Extract the (X, Y) coordinate from the center of the cell holding the provided text.  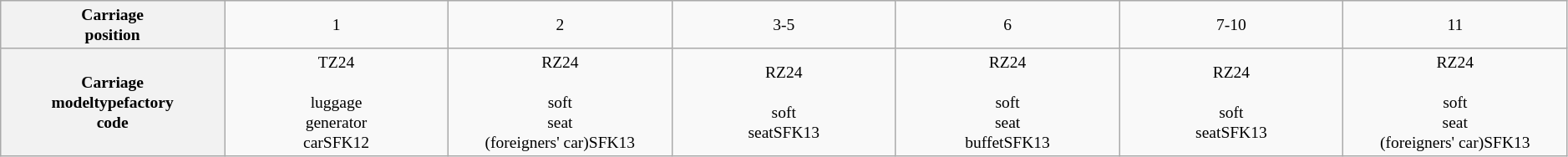
7-10 (1231, 25)
TZ24luggagegeneratorcarSFK12 (337, 102)
6 (1007, 25)
11 (1455, 25)
RZ24softseatbuffetSFK13 (1007, 102)
Carriageposition (113, 25)
Carriagemodeltypefactorycode (113, 102)
3-5 (784, 25)
1 (337, 25)
2 (560, 25)
